Extract the [x, y] coordinate from the center of the cell holding the provided text.  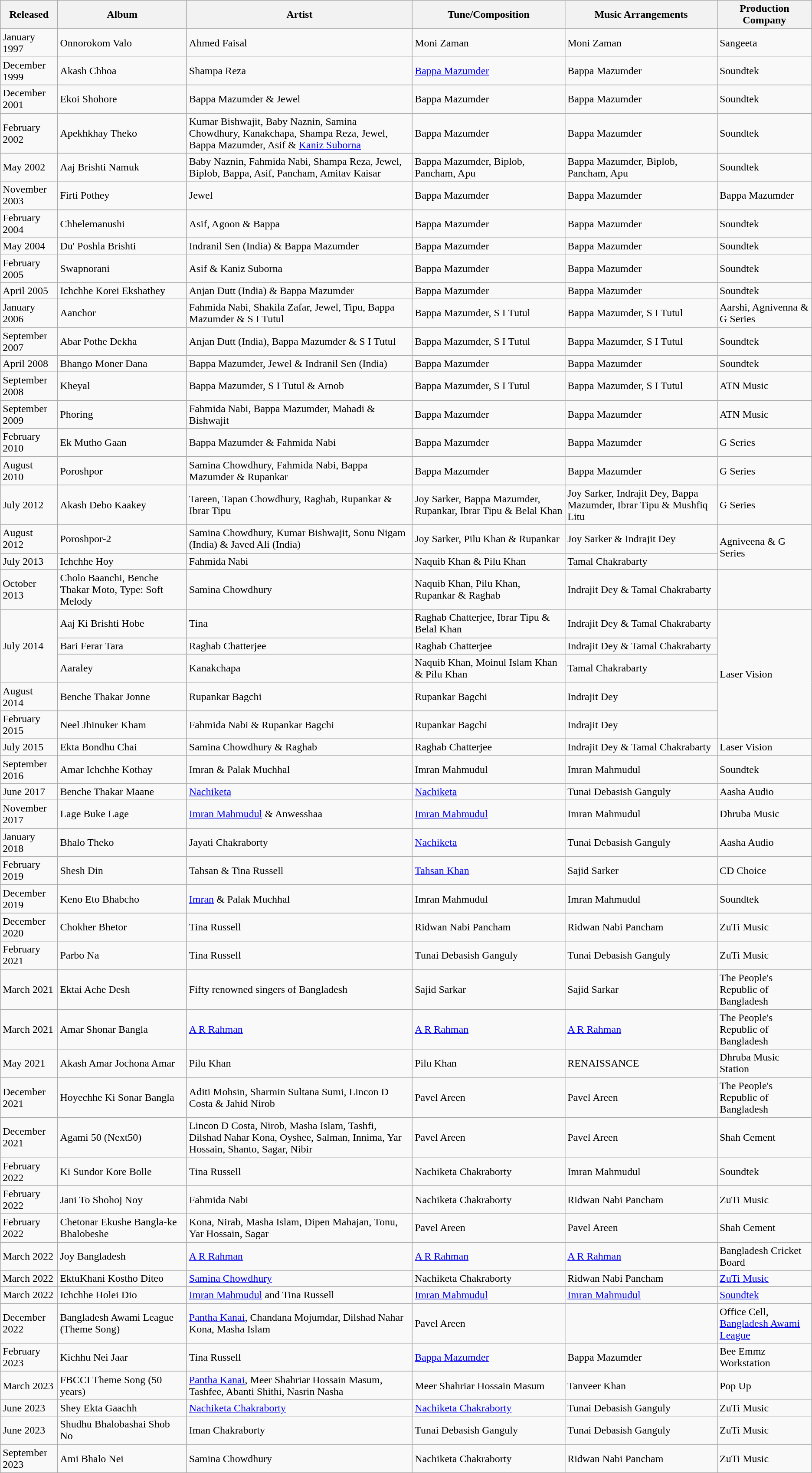
Pantha Kanai, Chandana Mojumdar, Dilshad Nahar Kona, Masha Islam [299, 1323]
Sangeeta [764, 43]
Pop Up [764, 1385]
September 2007 [29, 341]
February 2019 [29, 871]
July 2014 [29, 646]
Abar Pothe Dekha [122, 341]
Released [29, 15]
Firti Pothey [122, 195]
Imran Mahmudul & Anwesshaa [299, 815]
Bangladesh Awami League (Theme Song) [122, 1323]
Tahsan Khan [489, 871]
July 2012 [29, 505]
Kumar Bishwajit, Baby Naznin, Samina Chowdhury, Kanakchapa, Shampa Reza, Jewel, Bappa Mazumder, Asif & Kaniz Suborna [299, 133]
Anjan Dutt (India), Bappa Mazumder & S I Tutul [299, 341]
Fahmida Nabi, Bappa Mazumder, Mahadi & Bishwajit [299, 415]
September 2023 [29, 1458]
Kanakchapa [299, 668]
January 2018 [29, 842]
August 2010 [29, 471]
Ichchhe Hoy [122, 561]
Dhruba Music Station [764, 1064]
Dhruba Music [764, 815]
Benche Thakar Jonne [122, 697]
Agami 50 (Next50) [122, 1137]
Ek Mutho Gaan [122, 442]
Amar Ichchhe Kothay [122, 769]
Aditi Mohsin, Sharmin Sultana Sumi, Lincon D Costa & Jahid Nirob [299, 1097]
Pantha Kanai, Meer Shahriar Hossain Masum, Tashfee, Abanti Shithi, Nasrin Nasha [299, 1385]
Joy Sarker & Indrajit Dey [641, 539]
Joy Sarker, Indrajit Dey, Bappa Mazumder, Ibrar Tipu & Mushfiq Litu [641, 505]
Artist [299, 15]
Lincon D Costa, Nirob, Masha Islam, Tashfi, Dilshad Nahar Kona, Oyshee, Salman, Innima, Yar Hossain, Shanto, Sagar, Nibir [299, 1137]
April 2005 [29, 291]
February 2021 [29, 955]
Aaj Ki Brishti Hobe [122, 624]
Kona, Nirab, Masha Islam, Dipen Mahajan, Tonu, Yar Hossain, Sagar [299, 1227]
February 2023 [29, 1358]
Akash Debo Kaakey [122, 505]
Phoring [122, 415]
November 2017 [29, 815]
July 2013 [29, 561]
Fahmida Nabi, Shakila Zafar, Jewel, Tipu, Bappa Mazumder & S I Tutul [299, 313]
Neel Jhinuker Kham [122, 724]
Shey Ekta Gaachh [122, 1408]
Lage Buke Lage [122, 815]
Bappa Mazumder, Jewel & Indranil Sen (India) [299, 364]
Benche Thakar Maane [122, 792]
December 2019 [29, 899]
Parbo Na [122, 955]
Cholo Baanchi, Benche Thakar Moto, Type: Soft Melody [122, 589]
Shudhu Bhalobashai Shob No [122, 1430]
Akash Chhoa [122, 71]
Ki Sundor Kore Bolle [122, 1171]
Chetonar Ekushe Bangla-ke Bhalobeshe [122, 1227]
Aanchor [122, 313]
August 2012 [29, 539]
October 2013 [29, 589]
February 2010 [29, 442]
Akash Amar Jochona Amar [122, 1064]
Kheyal [122, 386]
Iman Chakraborty [299, 1430]
Joy Bangladesh [122, 1256]
Poroshpor-2 [122, 539]
Ekoi Shohore [122, 99]
Naquib Khan, Moinul Islam Khan & Pilu Khan [489, 668]
November 2003 [29, 195]
Asif & Kaniz Suborna [299, 268]
Tune/Composition [489, 15]
Raghab Chatterjee, Ibrar Tipu & Belal Khan [489, 624]
Aarshi, Agnivenna & G Series [764, 313]
March 2023 [29, 1385]
Tanveer Khan [641, 1385]
Fifty renowned singers of Bangladesh [299, 989]
Aaraley [122, 668]
Fahmida Nabi & Rupankar Bagchi [299, 724]
Office Cell, Bangladesh Awami League [764, 1323]
Jewel [299, 195]
Sajid Sarker [641, 871]
Tareen, Tapan Chowdhury, Raghab, Rupankar & Ibrar Tipu [299, 505]
EktuKhani Kostho Diteo [122, 1279]
February 2015 [29, 724]
Ami Bhalo Nei [122, 1458]
Samina Chowdhury & Raghab [299, 747]
Agniveena & G Series [764, 547]
Bhalo Theko [122, 842]
Album [122, 15]
Samina Chowdhury, Fahmida Nabi, Bappa Mazumder & Rupankar [299, 471]
Keno Eto Bhabcho [122, 899]
Ekta Bondhu Chai [122, 747]
July 2015 [29, 747]
Ichchhe Holei Dio [122, 1295]
September 2009 [29, 415]
January 1997 [29, 43]
December 2022 [29, 1323]
Tahsan & Tina Russell [299, 871]
Aaj Brishti Namuk [122, 167]
Shesh Din [122, 871]
February 2005 [29, 268]
Meer Shahriar Hossain Masum [489, 1385]
Tina [299, 624]
February 2004 [29, 224]
Kichhu Nei Jaar [122, 1358]
Naquib Khan & Pilu Khan [489, 561]
Bari Ferar Tara [122, 646]
September 2008 [29, 386]
Chokher Bhetor [122, 927]
Jani To Shohoj Noy [122, 1200]
September 2016 [29, 769]
Music Arrangements [641, 15]
January 2006 [29, 313]
Baby Naznin, Fahmida Nabi, Shampa Reza, Jewel, Biplob, Bappa, Asif, Pancham, Amitav Kaisar [299, 167]
Hoyechhe Ki Sonar Bangla [122, 1097]
June 2017 [29, 792]
FBCCI Theme Song (50 years) [122, 1385]
Onnorokom Valo [122, 43]
CD Choice [764, 871]
Bappa Mazumder & Fahmida Nabi [299, 442]
December 1999 [29, 71]
RENAISSANCE [641, 1064]
December 2020 [29, 927]
Indranil Sen (India) & Bappa Mazumder [299, 246]
Ektai Ache Desh [122, 989]
Shampa Reza [299, 71]
Swapnorani [122, 268]
Joy Sarker, Pilu Khan & Rupankar [489, 539]
Du' Poshla Brishti [122, 246]
Poroshpor [122, 471]
Imran Mahmudul and Tina Russell [299, 1295]
Amar Shonar Bangla [122, 1029]
May 2002 [29, 167]
May 2004 [29, 246]
Asif, Agoon & Bappa [299, 224]
Jayati Chakraborty [299, 842]
Bappa Mazumder, S I Tutul & Arnob [299, 386]
Bappa Mazumder & Jewel [299, 99]
February 2002 [29, 133]
Naquib Khan, Pilu Khan, Rupankar & Raghab [489, 589]
Bangladesh Cricket Board [764, 1256]
Chhelemanushi [122, 224]
Anjan Dutt (India) & Bappa Mazumder [299, 291]
Bhango Moner Dana [122, 364]
December 2001 [29, 99]
Samina Chowdhury, Kumar Bishwajit, Sonu Nigam (India) & Javed Ali (India) [299, 539]
Ichchhe Korei Ekshathey [122, 291]
Apekhkhay Theko [122, 133]
Ahmed Faisal [299, 43]
Joy Sarker, Bappa Mazumder, Rupankar, Ibrar Tipu & Belal Khan [489, 505]
Bee Emmz Workstation [764, 1358]
May 2021 [29, 1064]
April 2008 [29, 364]
August 2014 [29, 697]
Production Company [764, 15]
